Detect which cell encompasses the target text, then output its [x, y] center coordinate. 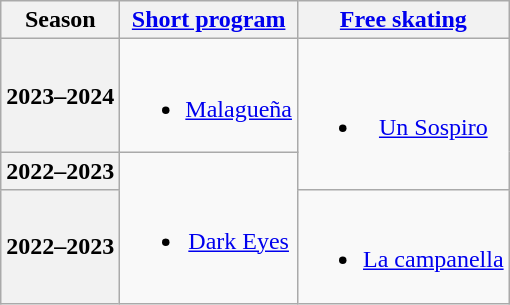
Season [60, 20]
Short program [209, 20]
Malagueña [209, 96]
Free skating [403, 20]
Dark Eyes [209, 228]
2023–2024 [60, 96]
La campanella [403, 246]
Un Sospiro [403, 114]
